Find where the given text appears and provide that cell's center as (X, Y) coordinate. 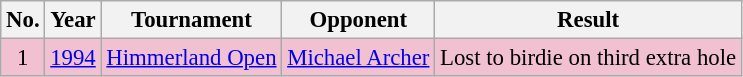
Opponent (358, 20)
Michael Archer (358, 58)
Tournament (192, 20)
No. (23, 20)
Year (73, 20)
1994 (73, 58)
1 (23, 58)
Himmerland Open (192, 58)
Result (588, 20)
Lost to birdie on third extra hole (588, 58)
